Determine the (X, Y) coordinate at the center of the cell enclosing the given text.  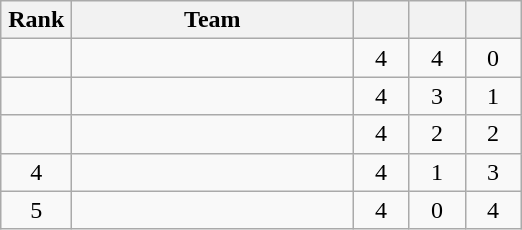
Rank (36, 20)
5 (36, 210)
Team (212, 20)
